Locate the cell with the specified text and output its (x, y) center coordinate. 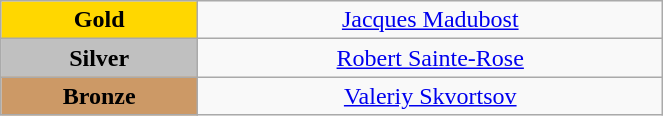
Bronze (100, 96)
Valeriy Skvortsov (430, 96)
Gold (100, 20)
Robert Sainte-Rose (430, 58)
Silver (100, 58)
Jacques Madubost (430, 20)
